Scan for the cell matching the given text and deliver its (X, Y) coordinate at center. 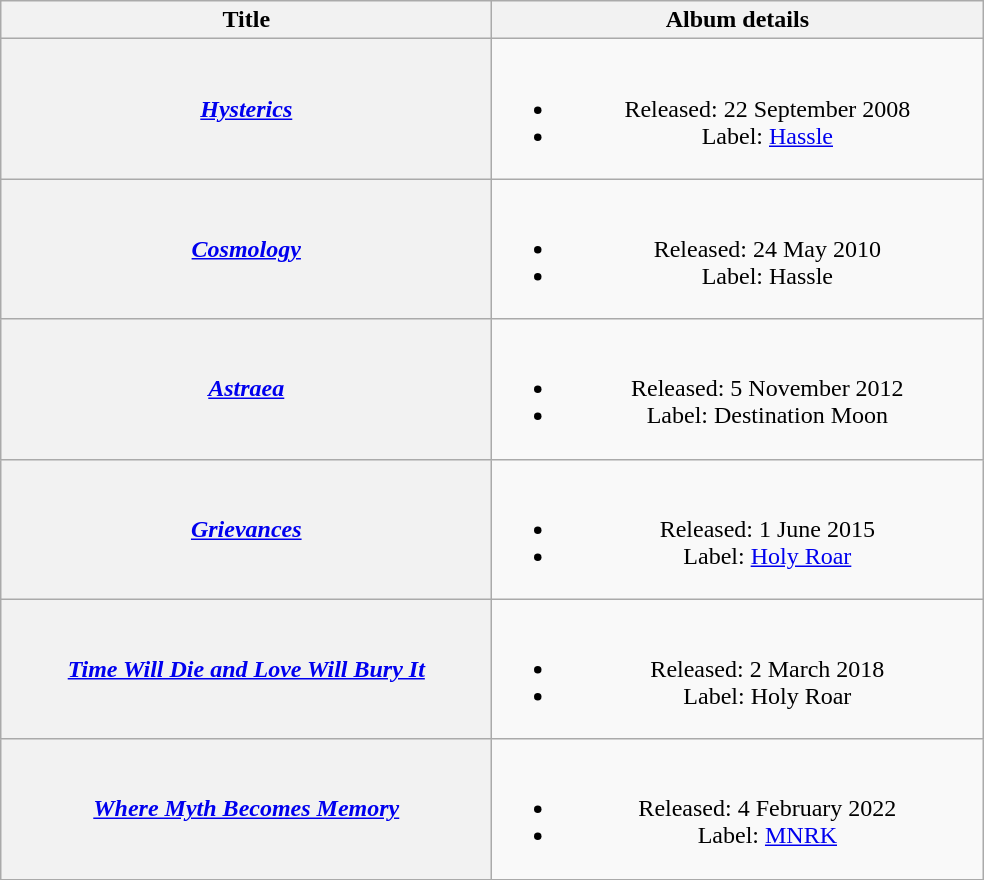
Astraea (246, 389)
Album details (738, 20)
Cosmology (246, 249)
Released: 5 November 2012Label: Destination Moon (738, 389)
Released: 24 May 2010Label: Hassle (738, 249)
Where Myth Becomes Memory (246, 809)
Grievances (246, 529)
Released: 1 June 2015Label: Holy Roar (738, 529)
Released: 4 February 2022Label: MNRK (738, 809)
Released: 2 March 2018Label: Holy Roar (738, 669)
Hysterics (246, 109)
Title (246, 20)
Released: 22 September 2008Label: Hassle (738, 109)
Time Will Die and Love Will Bury It (246, 669)
